Pinpoint the cell where the given text exists, returning its (X, Y) midpoint coordinate. 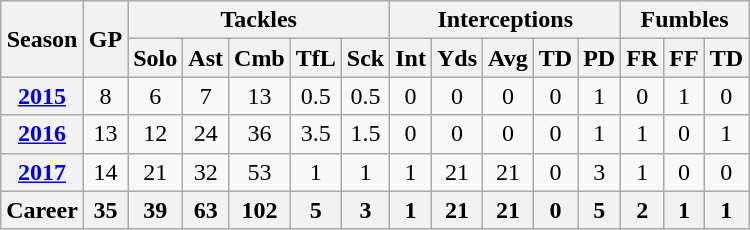
Avg (508, 58)
2015 (42, 96)
2016 (42, 134)
Tackles (259, 20)
12 (156, 134)
102 (260, 210)
6 (156, 96)
1.5 (365, 134)
35 (105, 210)
Int (411, 58)
14 (105, 172)
53 (260, 172)
63 (206, 210)
32 (206, 172)
FF (684, 58)
PD (600, 58)
2017 (42, 172)
GP (105, 39)
Cmb (260, 58)
24 (206, 134)
Solo (156, 58)
Career (42, 210)
36 (260, 134)
Interceptions (506, 20)
Ast (206, 58)
8 (105, 96)
2 (642, 210)
Season (42, 39)
7 (206, 96)
Yds (456, 58)
Sck (365, 58)
TfL (316, 58)
39 (156, 210)
3.5 (316, 134)
Fumbles (685, 20)
FR (642, 58)
